Identify which cell holds the provided text, then report its [x, y] central coordinate. 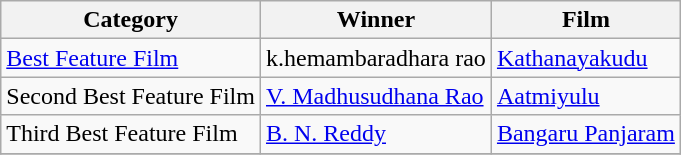
Film [586, 20]
Winner [376, 20]
Category [131, 20]
Second Best Feature Film [131, 96]
B. N. Reddy [376, 134]
Best Feature Film [131, 58]
V. Madhusudhana Rao [376, 96]
Aatmiyulu [586, 96]
k.hemambaradhara rao [376, 58]
Bangaru Panjaram [586, 134]
Third Best Feature Film [131, 134]
Kathanayakudu [586, 58]
